Pinpoint the cell where the given text exists, returning its [X, Y] midpoint coordinate. 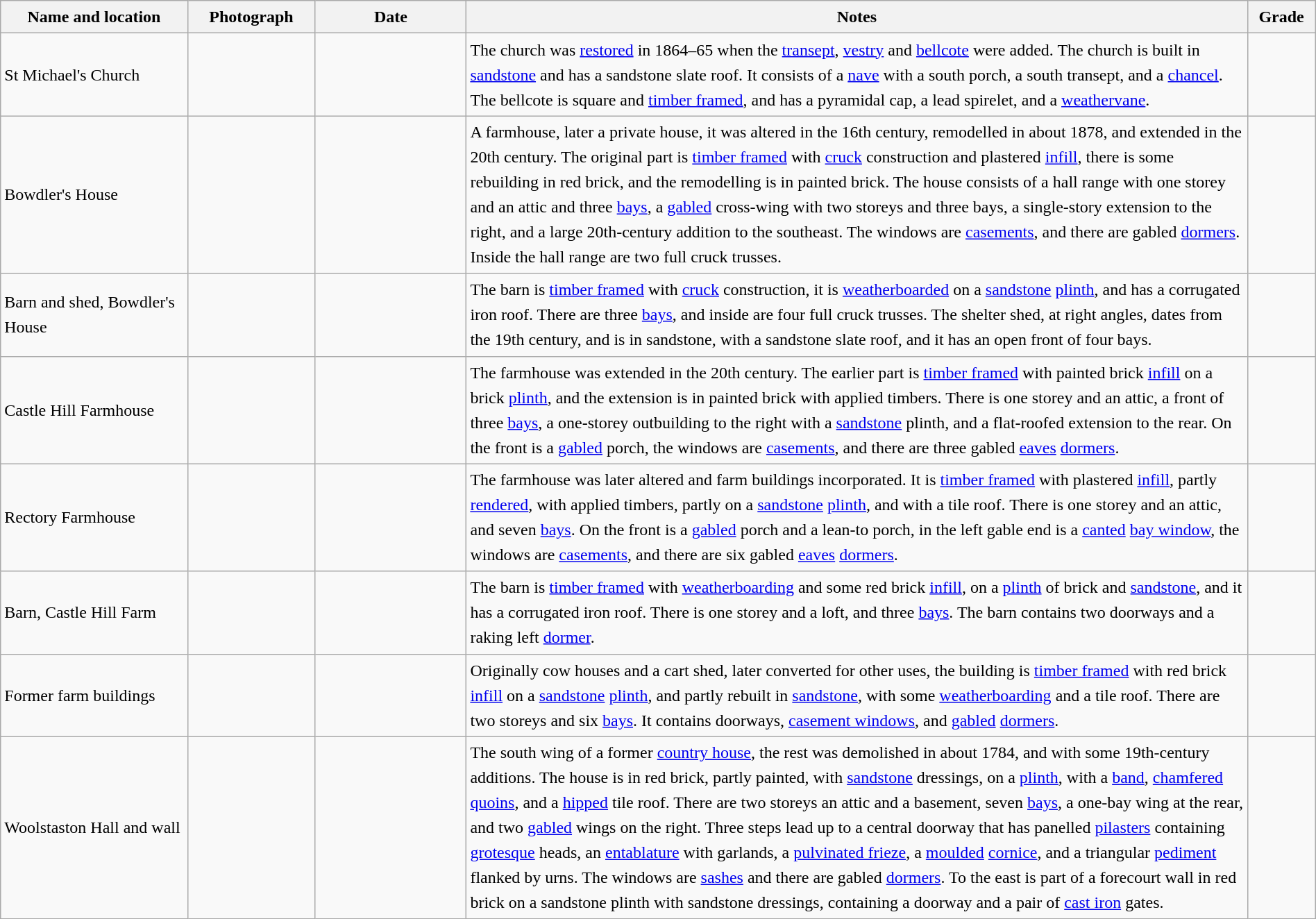
Castle Hill Farmhouse [94, 410]
Former farm buildings [94, 695]
Date [391, 17]
Barn, Castle Hill Farm [94, 612]
Woolstaston Hall and wall [94, 827]
Grade [1281, 17]
Name and location [94, 17]
Photograph [251, 17]
St Michael's Church [94, 75]
Barn and shed, Bowdler's House [94, 315]
Notes [857, 17]
Rectory Farmhouse [94, 518]
Bowdler's House [94, 194]
